Detect which cell encompasses the target text, then output its (x, y) center coordinate. 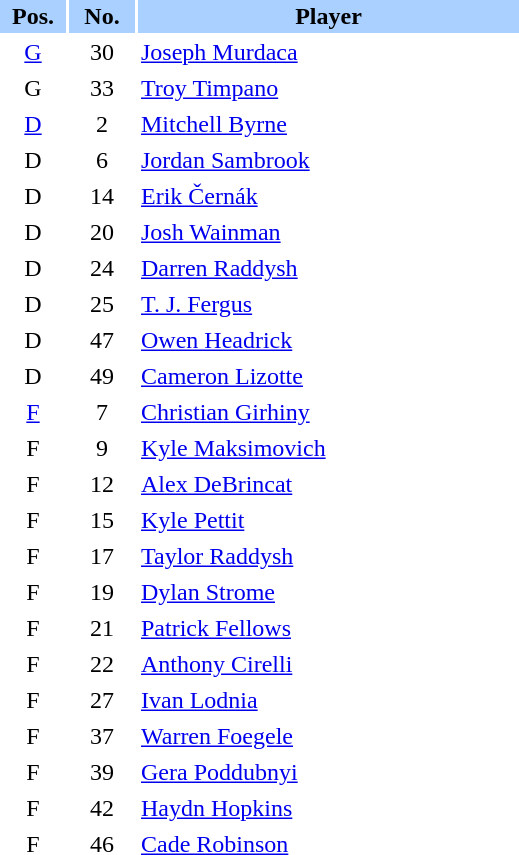
No. (102, 16)
12 (102, 484)
Ivan Lodnia (328, 700)
Darren Raddysh (328, 268)
Jordan Sambrook (328, 160)
Josh Wainman (328, 232)
Pos. (33, 16)
27 (102, 700)
24 (102, 268)
Kyle Maksimovich (328, 448)
Erik Černák (328, 196)
Player (328, 16)
Cameron Lizotte (328, 376)
20 (102, 232)
37 (102, 736)
T. J. Fergus (328, 304)
21 (102, 628)
Gera Poddubnyi (328, 772)
47 (102, 340)
17 (102, 556)
2 (102, 124)
Anthony Cirelli (328, 664)
Alex DeBrincat (328, 484)
Taylor Raddysh (328, 556)
49 (102, 376)
9 (102, 448)
25 (102, 304)
33 (102, 88)
Mitchell Byrne (328, 124)
7 (102, 412)
22 (102, 664)
Dylan Strome (328, 592)
Joseph Murdaca (328, 52)
19 (102, 592)
Troy Timpano (328, 88)
6 (102, 160)
Haydn Hopkins (328, 808)
42 (102, 808)
Owen Headrick (328, 340)
Warren Foegele (328, 736)
Kyle Pettit (328, 520)
14 (102, 196)
15 (102, 520)
39 (102, 772)
30 (102, 52)
Patrick Fellows (328, 628)
Christian Girhiny (328, 412)
